Find where the given text appears and provide that cell's center as (X, Y) coordinate. 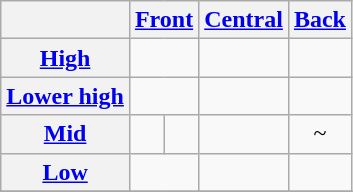
Back (320, 20)
Mid (66, 134)
Front (164, 20)
Low (66, 172)
~ (320, 134)
Lower high (66, 96)
High (66, 58)
Central (244, 20)
